Determine the (x, y) coordinate at the center of the cell enclosing the given text.  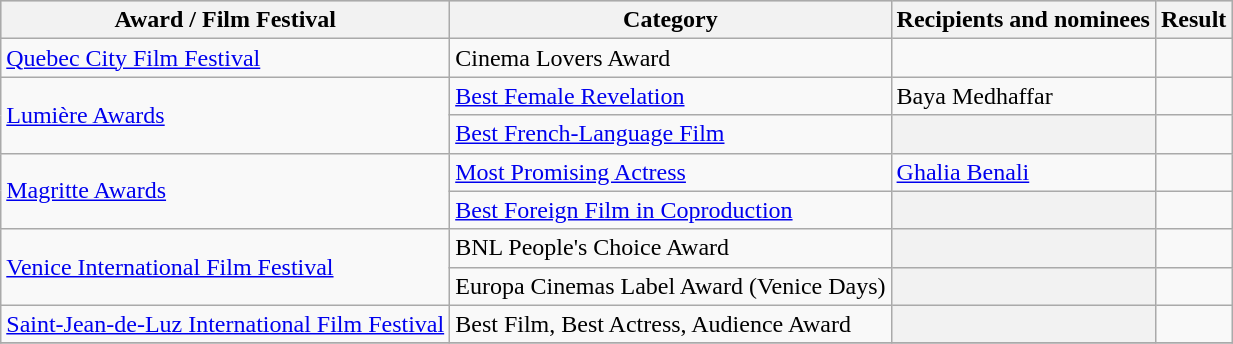
Venice International Film Festival (226, 267)
Award / Film Festival (226, 20)
Best Film, Best Actress, Audience Award (670, 324)
Result (1193, 20)
Best Female Revelation (670, 96)
Saint-Jean-de-Luz International Film Festival (226, 324)
Ghalia Benali (1023, 172)
Lumière Awards (226, 115)
BNL People's Choice Award (670, 248)
Europa Cinemas Label Award (Venice Days) (670, 286)
Best Foreign Film in Coproduction (670, 210)
Cinema Lovers Award (670, 58)
Best French-Language Film (670, 134)
Category (670, 20)
Most Promising Actress (670, 172)
Baya Medhaffar (1023, 96)
Quebec City Film Festival (226, 58)
Magritte Awards (226, 191)
Recipients and nominees (1023, 20)
